Locate the cell with the specified text and output its (X, Y) center coordinate. 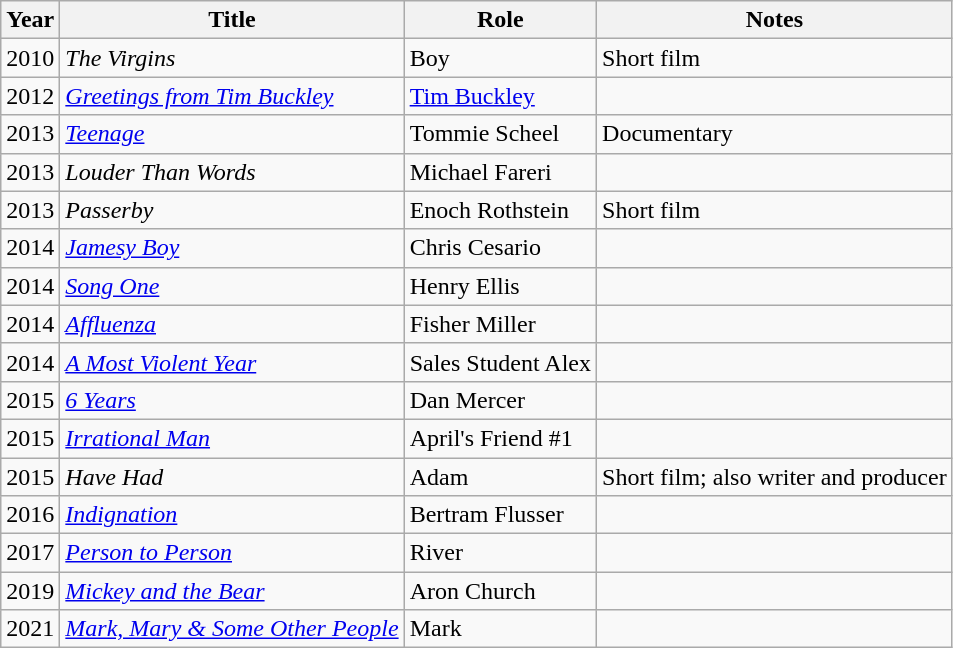
Affluenza (232, 324)
A Most Violent Year (232, 362)
The Virgins (232, 58)
Adam (500, 477)
2017 (30, 553)
Documentary (775, 134)
Aron Church (500, 591)
Greetings from Tim Buckley (232, 96)
Mickey and the Bear (232, 591)
Short film; also writer and producer (775, 477)
Boy (500, 58)
Sales Student Alex (500, 362)
Henry Ellis (500, 286)
Have Had (232, 477)
Song One (232, 286)
Michael Fareri (500, 172)
Mark, Mary & Some Other People (232, 629)
2019 (30, 591)
River (500, 553)
Role (500, 20)
Louder Than Words (232, 172)
Jamesy Boy (232, 248)
2010 (30, 58)
Fisher Miller (500, 324)
Enoch Rothstein (500, 210)
2016 (30, 515)
2012 (30, 96)
Tommie Scheel (500, 134)
Year (30, 20)
Notes (775, 20)
Teenage (232, 134)
2021 (30, 629)
April's Friend #1 (500, 438)
Dan Mercer (500, 400)
6 Years (232, 400)
Chris Cesario (500, 248)
Passerby (232, 210)
Mark (500, 629)
Person to Person (232, 553)
Title (232, 20)
Tim Buckley (500, 96)
Irrational Man (232, 438)
Indignation (232, 515)
Bertram Flusser (500, 515)
